From the cell containing the given text, extract its center point as [x, y] coordinate. 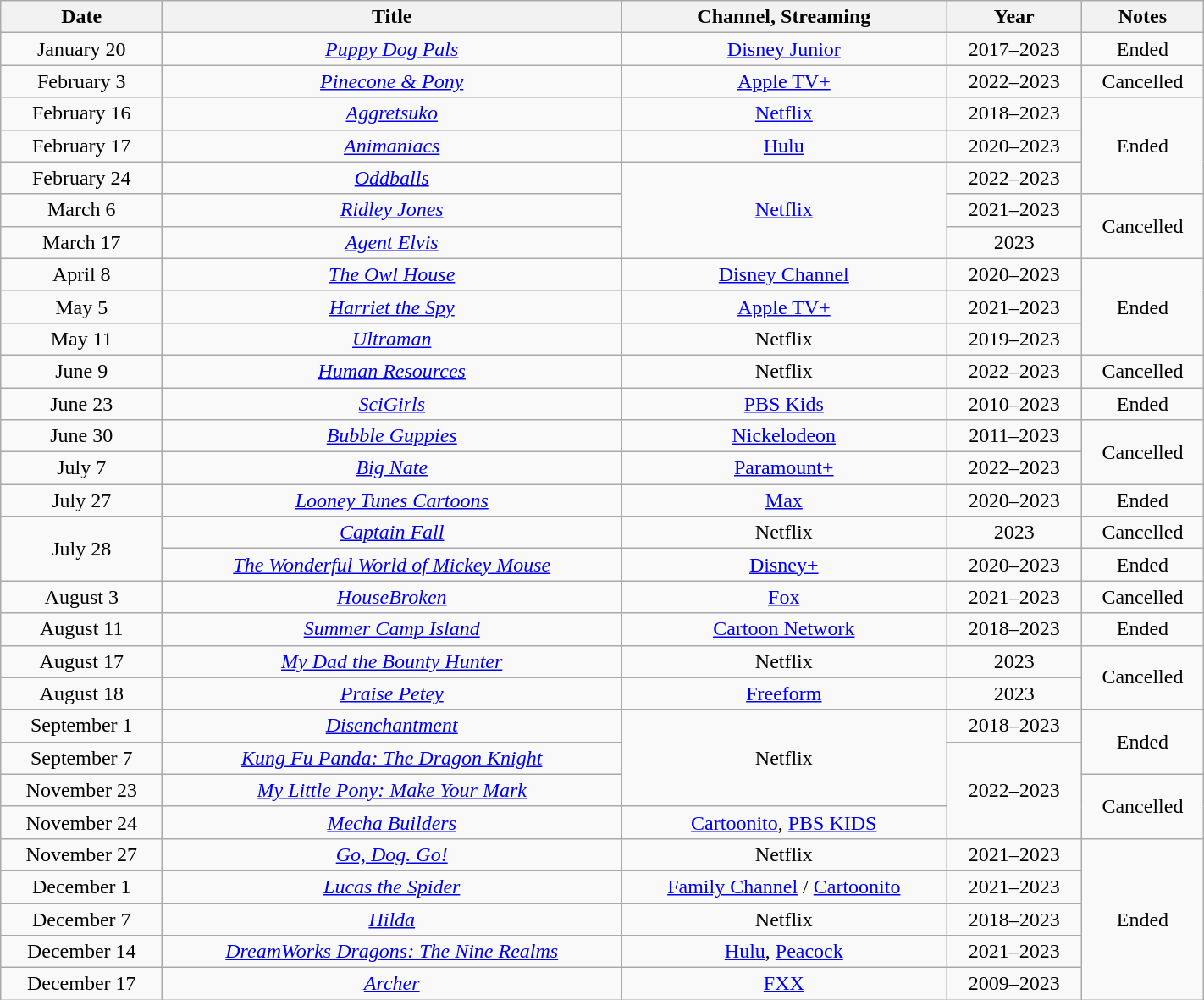
Hilda [392, 919]
Disney Channel [784, 274]
Bubble Guppies [392, 436]
The Wonderful World of Mickey Mouse [392, 565]
Go, Dog. Go! [392, 854]
Mecha Builders [392, 822]
Harriet the Spy [392, 307]
April 8 [81, 274]
Notes [1143, 17]
HouseBroken [392, 597]
August 3 [81, 597]
Animaniacs [392, 146]
My Dad the Bounty Hunter [392, 661]
2011–2023 [1014, 436]
November 23 [81, 790]
February 17 [81, 146]
Disney+ [784, 565]
August 17 [81, 661]
Family Channel / Cartoonito [784, 887]
August 18 [81, 693]
February 3 [81, 81]
Captain Fall [392, 533]
Disney Junior [784, 49]
Pinecone & Pony [392, 81]
November 24 [81, 822]
September 1 [81, 726]
SciGirls [392, 404]
Freeform [784, 693]
Agent Elvis [392, 242]
PBS Kids [784, 404]
Max [784, 500]
March 6 [81, 210]
The Owl House [392, 274]
2017–2023 [1014, 49]
Cartoonito, PBS KIDS [784, 822]
December 1 [81, 887]
Paramount+ [784, 468]
Date [81, 17]
2010–2023 [1014, 404]
DreamWorks Dragons: The Nine Realms [392, 952]
February 24 [81, 178]
Nickelodeon [784, 436]
Human Resources [392, 371]
December 7 [81, 919]
September 7 [81, 758]
Lucas the Spider [392, 887]
Ridley Jones [392, 210]
June 23 [81, 404]
Aggretsuko [392, 113]
Channel, Streaming [784, 17]
Disenchantment [392, 726]
Title [392, 17]
Kung Fu Panda: The Dragon Knight [392, 758]
Fox [784, 597]
FXX [784, 984]
August 11 [81, 629]
January 20 [81, 49]
November 27 [81, 854]
My Little Pony: Make Your Mark [392, 790]
May 11 [81, 339]
July 7 [81, 468]
December 14 [81, 952]
2009–2023 [1014, 984]
March 17 [81, 242]
Big Nate [392, 468]
Year [1014, 17]
2019–2023 [1014, 339]
July 28 [81, 549]
December 17 [81, 984]
February 16 [81, 113]
Archer [392, 984]
Looney Tunes Cartoons [392, 500]
Cartoon Network [784, 629]
Hulu [784, 146]
Praise Petey [392, 693]
June 9 [81, 371]
Hulu, Peacock [784, 952]
Summer Camp Island [392, 629]
Puppy Dog Pals [392, 49]
May 5 [81, 307]
June 30 [81, 436]
July 27 [81, 500]
Ultraman [392, 339]
Oddballs [392, 178]
